For the text-containing cell, return its midpoint in (X, Y) coordinate format. 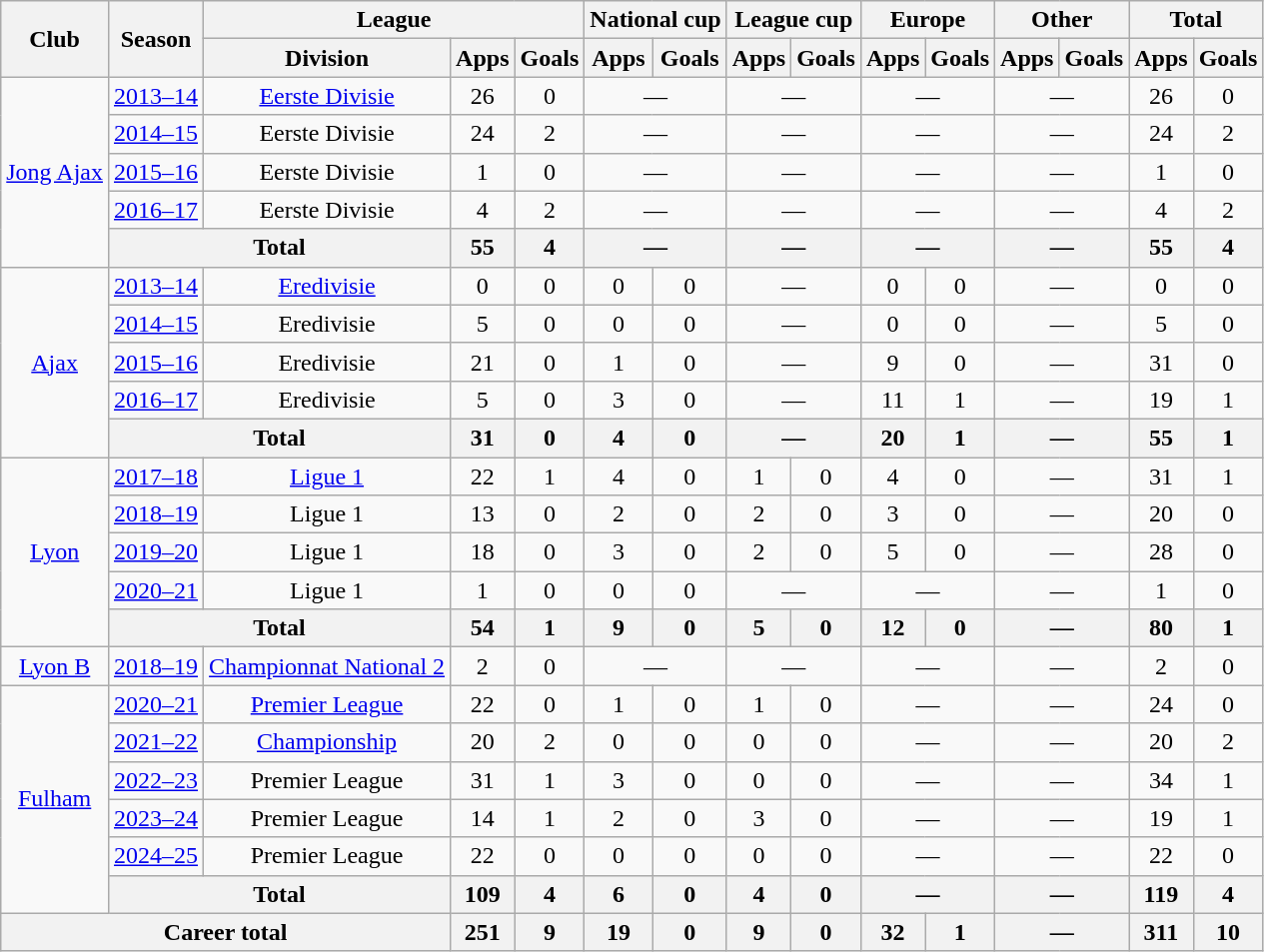
2022–23 (156, 780)
2024–25 (156, 856)
18 (483, 552)
28 (1161, 552)
Division (328, 58)
Ajax (55, 362)
Lyon B (55, 666)
10 (1228, 932)
Championship (328, 742)
80 (1161, 628)
119 (1161, 894)
Season (156, 39)
2023–24 (156, 818)
12 (892, 628)
6 (619, 894)
11 (892, 400)
54 (483, 628)
311 (1161, 932)
Jong Ajax (55, 172)
Career total (226, 932)
2019–20 (156, 552)
League cup (793, 20)
251 (483, 932)
Fulham (55, 799)
21 (483, 362)
13 (483, 514)
Club (55, 39)
2017–18 (156, 476)
League (394, 20)
Other (1062, 20)
Championnat National 2 (328, 666)
2021–22 (156, 742)
32 (892, 932)
Europe (927, 20)
Lyon (55, 552)
National cup (655, 20)
109 (483, 894)
14 (483, 818)
34 (1161, 780)
